Determine the [X, Y] coordinate at the center of the cell enclosing the given text.  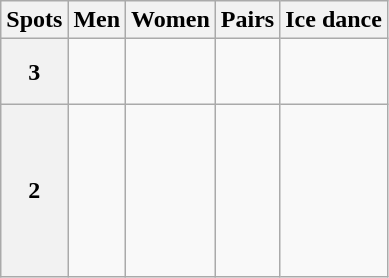
3 [34, 72]
Women [171, 20]
Pairs [247, 20]
2 [34, 190]
Ice dance [334, 20]
Spots [34, 20]
Men [97, 20]
